From the cell containing the given text, extract its center point as [x, y] coordinate. 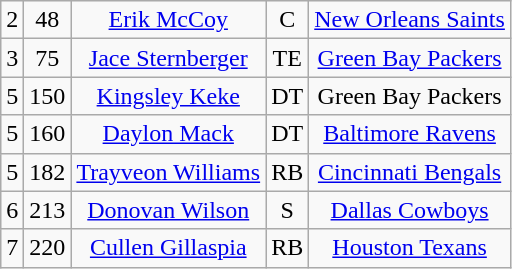
Dallas Cowboys [410, 210]
75 [48, 58]
New Orleans Saints [410, 20]
Trayveon Williams [168, 172]
213 [48, 210]
150 [48, 96]
182 [48, 172]
Cincinnati Bengals [410, 172]
Donovan Wilson [168, 210]
Kingsley Keke [168, 96]
TE [288, 58]
Baltimore Ravens [410, 134]
Daylon Mack [168, 134]
7 [12, 248]
160 [48, 134]
Jace Sternberger [168, 58]
6 [12, 210]
Houston Texans [410, 248]
C [288, 20]
220 [48, 248]
3 [12, 58]
48 [48, 20]
2 [12, 20]
Cullen Gillaspia [168, 248]
S [288, 210]
Erik McCoy [168, 20]
